For the text-containing cell, return its midpoint in (x, y) coordinate format. 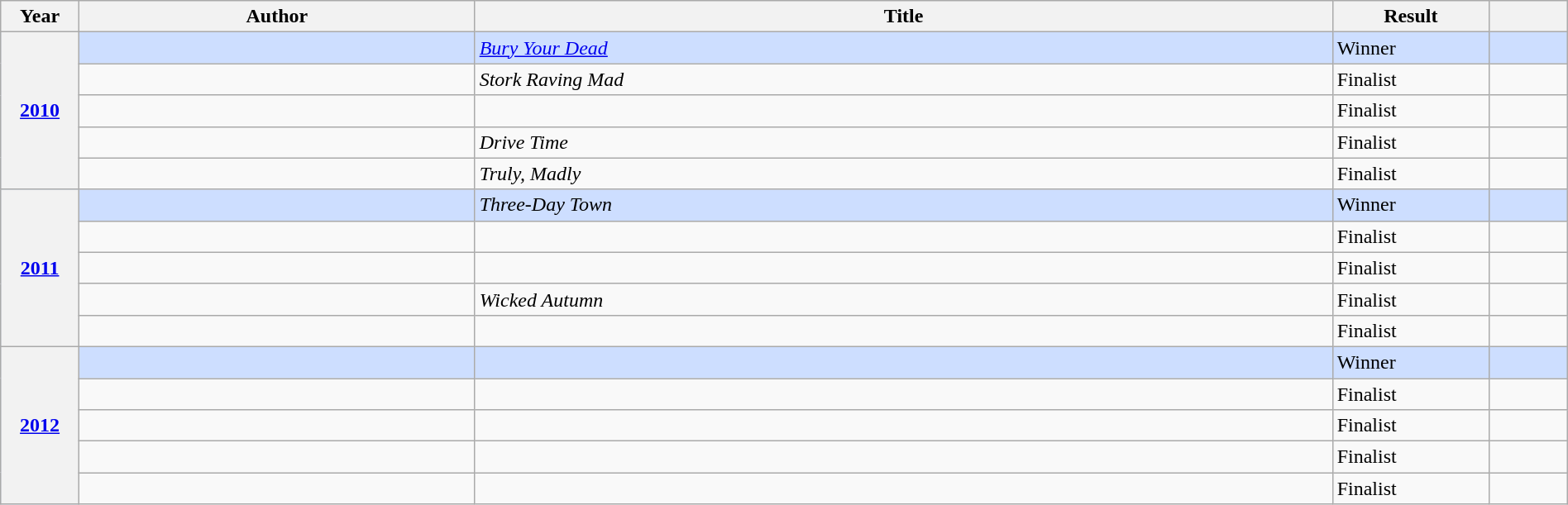
Result (1411, 17)
Year (40, 17)
2010 (40, 111)
Truly, Madly (903, 174)
Three-Day Town (903, 205)
2012 (40, 425)
Bury Your Dead (903, 48)
2011 (40, 268)
Wicked Autumn (903, 299)
Drive Time (903, 142)
Title (903, 17)
Author (276, 17)
Stork Raving Mad (903, 79)
